Extract the (x, y) coordinate from the center of the cell holding the provided text.  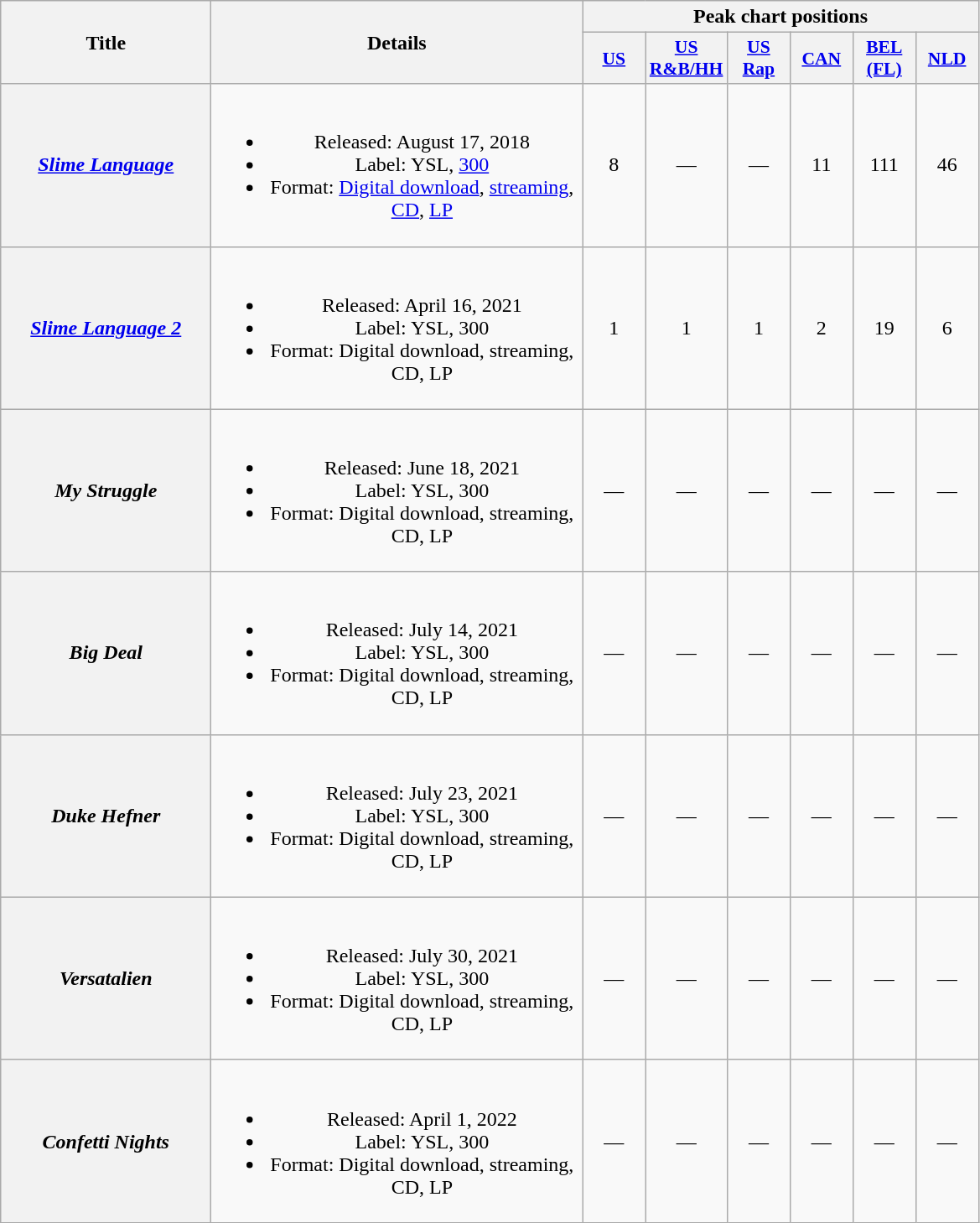
Released: June 18, 2021Label: YSL, 300Format: Digital download, streaming, CD, LP (397, 490)
Released: July 30, 2021Label: YSL, 300Format: Digital download, streaming, CD, LP (397, 978)
NLD (947, 59)
Released: April 16, 2021Label: YSL, 300Format: Digital download, streaming, CD, LP (397, 328)
Slime Language 2 (106, 328)
8 (614, 165)
Released: August 17, 2018Label: YSL, 300Format: Digital download, streaming, CD, LP (397, 165)
US R&B/HH (687, 59)
6 (947, 328)
My Struggle (106, 490)
Released: July 14, 2021Label: YSL, 300Format: Digital download, streaming, CD, LP (397, 653)
Peak chart positions (780, 17)
Details (397, 42)
Title (106, 42)
Released: April 1, 2022Label: YSL, 300Format: Digital download, streaming, CD, LP (397, 1141)
11 (822, 165)
CAN (822, 59)
Slime Language (106, 165)
USRap (758, 59)
Confetti Nights (106, 1141)
BEL(FL) (884, 59)
US (614, 59)
Duke Hefner (106, 816)
Released: July 23, 2021Label: YSL, 300Format: Digital download, streaming, CD, LP (397, 816)
46 (947, 165)
Big Deal (106, 653)
2 (822, 328)
19 (884, 328)
Versatalien (106, 978)
111 (884, 165)
